Provide the (X, Y) coordinate of the cell's center where the given text is located.  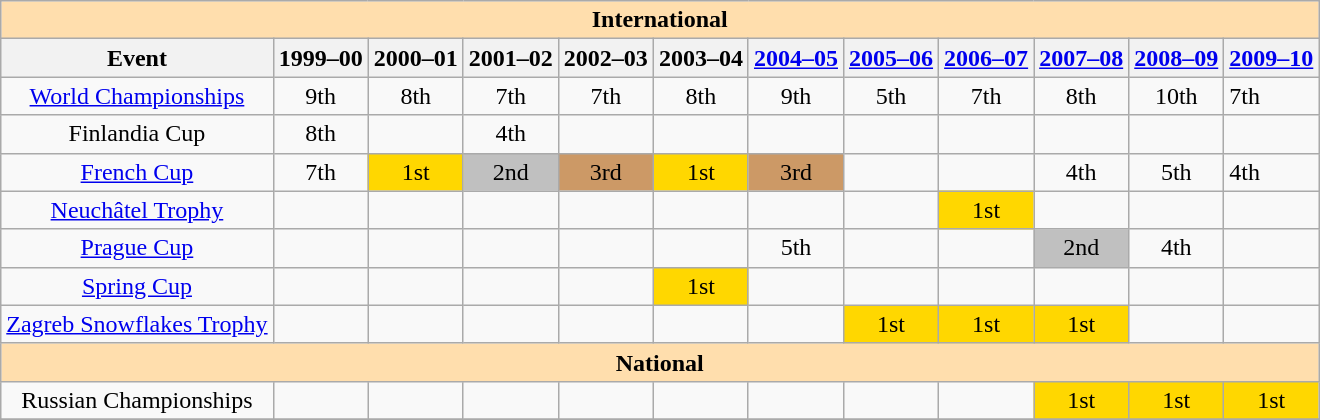
10th (1176, 96)
2001–02 (510, 58)
Spring Cup (137, 286)
2009–10 (1272, 58)
Neuchâtel Trophy (137, 210)
Event (137, 58)
International (660, 20)
2004–05 (796, 58)
2000–01 (416, 58)
Russian Championships (137, 400)
French Cup (137, 172)
2007–08 (1082, 58)
Zagreb Snowflakes Trophy (137, 324)
2002–03 (606, 58)
National (660, 362)
World Championships (137, 96)
Finlandia Cup (137, 134)
2006–07 (986, 58)
1999–00 (320, 58)
Prague Cup (137, 248)
2003–04 (700, 58)
2005–06 (892, 58)
2008–09 (1176, 58)
